Capture the cell that displays the provided text and extract its [X, Y] central coordinate. 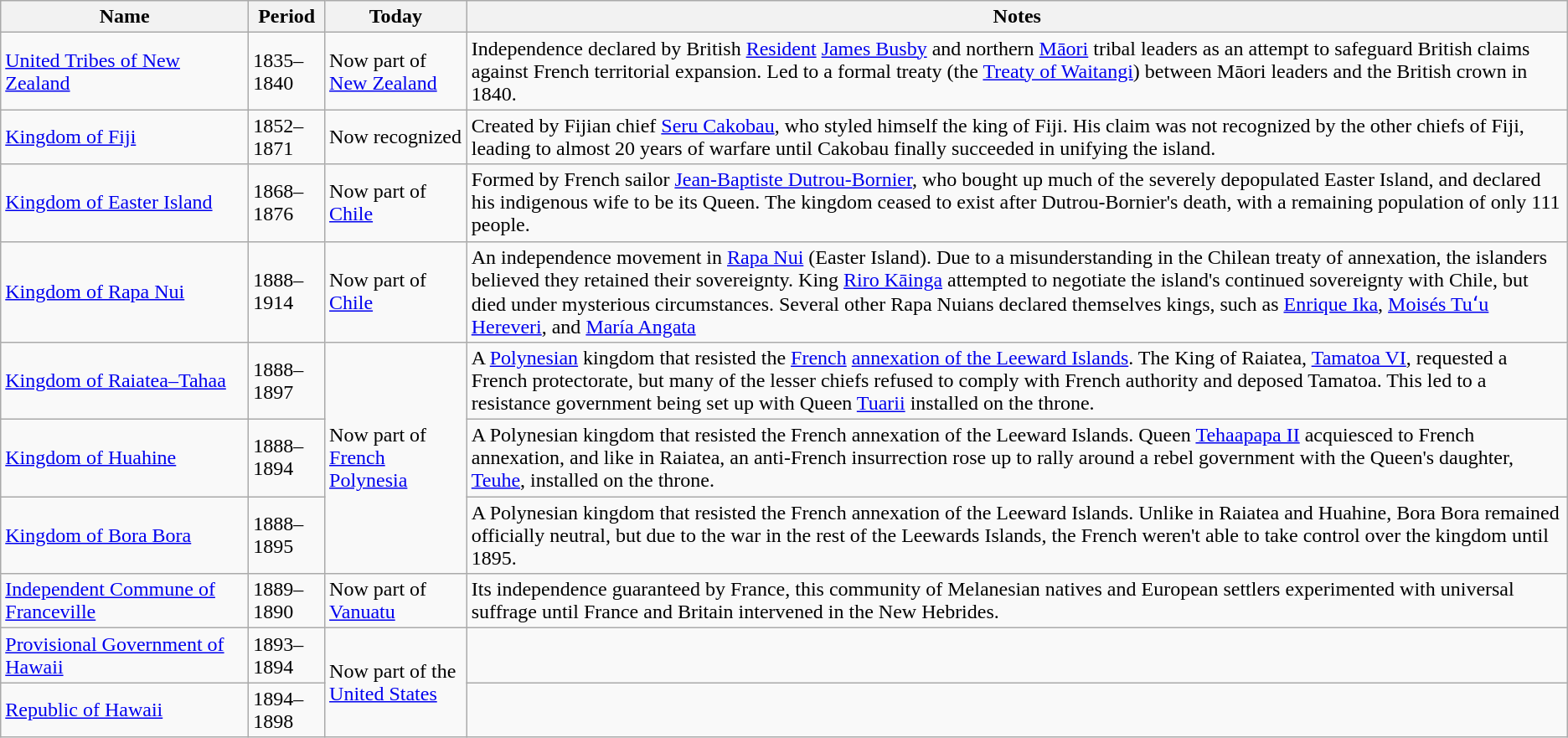
1894–1898 [286, 710]
Republic of Hawaii [125, 710]
Period [286, 17]
Kingdom of Easter Island [125, 203]
1889–1890 [286, 601]
1893–1894 [286, 655]
1888–1914 [286, 292]
Notes [1017, 17]
Now recognized [396, 137]
1888–1897 [286, 381]
1852–1871 [286, 137]
Kingdom of Rapa Nui [125, 292]
Kingdom of Bora Bora [125, 535]
Kingdom of Huahine [125, 458]
1868–1876 [286, 203]
Now part of French Polynesia [396, 458]
Now part of the United States [396, 683]
Name [125, 17]
Kingdom of Fiji [125, 137]
Independent Commune of Franceville [125, 601]
1835–1840 [286, 71]
Now part of New Zealand [396, 71]
Now part of Vanuatu [396, 601]
1888–1895 [286, 535]
Today [396, 17]
Kingdom of Raiatea–Tahaa [125, 381]
1888–1894 [286, 458]
Provisional Government of Hawaii [125, 655]
United Tribes of New Zealand [125, 71]
